Identify which cell holds the provided text, then report its (X, Y) central coordinate. 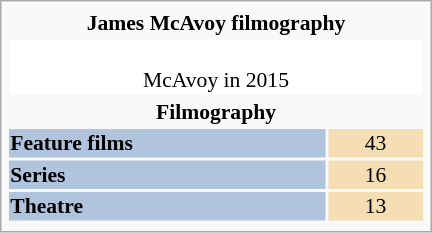
43 (376, 143)
16 (376, 174)
Theatre (167, 206)
13 (376, 206)
Series (167, 174)
James McAvoy filmography (216, 23)
Feature films (167, 143)
McAvoy in 2015 (216, 67)
Filmography (216, 111)
